From the cell containing the given text, extract its center point as [x, y] coordinate. 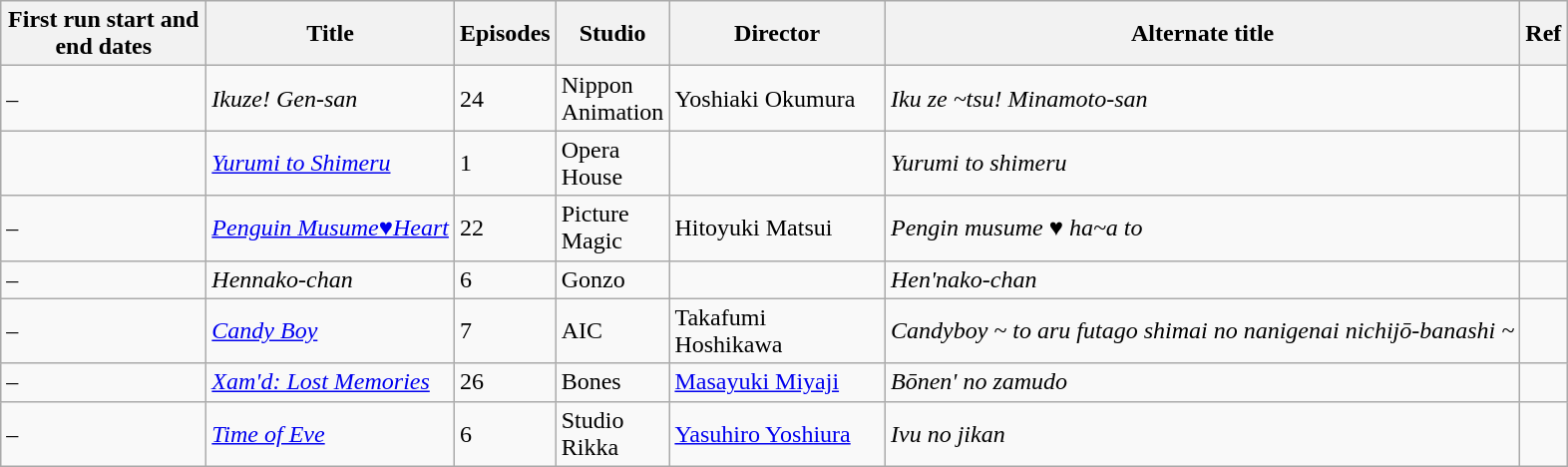
Yoshiaki Okumura [778, 98]
Yurumi to Shimeru [331, 164]
AIC [612, 331]
Time of Eve [331, 433]
Episodes [505, 34]
Nippon Animation [612, 98]
Ikuze! Gen-san [331, 98]
Penguin Musume♥Heart [331, 228]
Hen'nako-chan [1202, 279]
Bones [612, 382]
7 [505, 331]
Picture Magic [612, 228]
Studio [612, 34]
Xam'd: Lost Memories [331, 382]
Ivu no jikan [1202, 433]
22 [505, 228]
Opera House [612, 164]
Takafumi Hoshikawa [778, 331]
Ref [1544, 34]
Gonzo [612, 279]
26 [505, 382]
24 [505, 98]
First run start and end dates [104, 34]
Director [778, 34]
Masayuki Miyaji [778, 382]
Studio Rikka [612, 433]
1 [505, 164]
Hennako-chan [331, 279]
Bōnen' no zamudo [1202, 382]
Pengin musume ♥ ha~a to [1202, 228]
Yasuhiro Yoshiura [778, 433]
Title [331, 34]
Candy Boy [331, 331]
Hitoyuki Matsui [778, 228]
Alternate title [1202, 34]
Iku ze ~tsu! Minamoto-san [1202, 98]
Candyboy ~ to aru futago shimai no nanigenai nichijō-banashi ~ [1202, 331]
Yurumi to shimeru [1202, 164]
